Determine the (X, Y) coordinate at the center of the cell enclosing the given text.  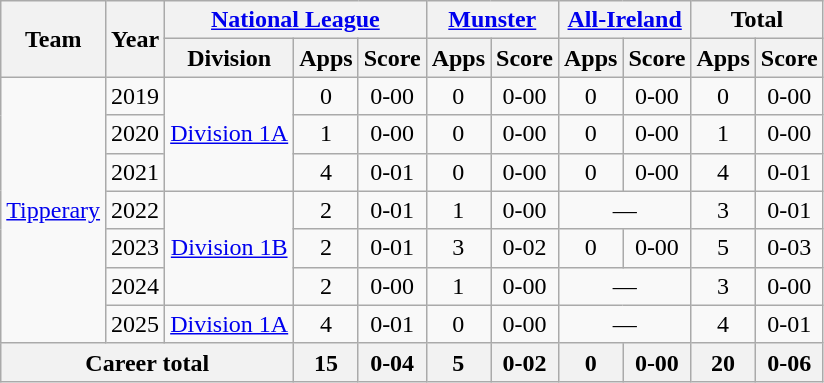
National League (296, 20)
Career total (148, 362)
0-04 (392, 362)
0-03 (789, 248)
20 (723, 362)
2021 (136, 172)
Total (757, 20)
Division (230, 58)
2020 (136, 134)
Tipperary (54, 210)
2022 (136, 210)
Team (54, 39)
Year (136, 39)
2024 (136, 286)
2025 (136, 324)
2023 (136, 248)
Munster (492, 20)
2019 (136, 96)
Division 1B (230, 248)
15 (326, 362)
All-Ireland (624, 20)
0-06 (789, 362)
